Provide the (X, Y) coordinate of the cell's center where the given text is located.  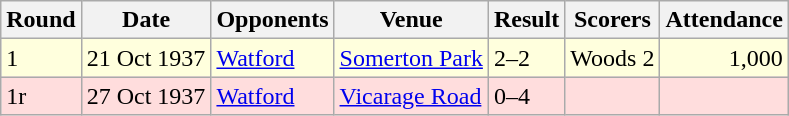
Somerton Park (411, 58)
1r (41, 96)
Woods 2 (612, 58)
Round (41, 20)
Vicarage Road (411, 96)
Opponents (272, 20)
0–4 (526, 96)
Result (526, 20)
1 (41, 58)
27 Oct 1937 (146, 96)
2–2 (526, 58)
Attendance (724, 20)
21 Oct 1937 (146, 58)
1,000 (724, 58)
Venue (411, 20)
Date (146, 20)
Scorers (612, 20)
